Return the [X, Y] coordinate for the center point of the cell that contains the specified text.  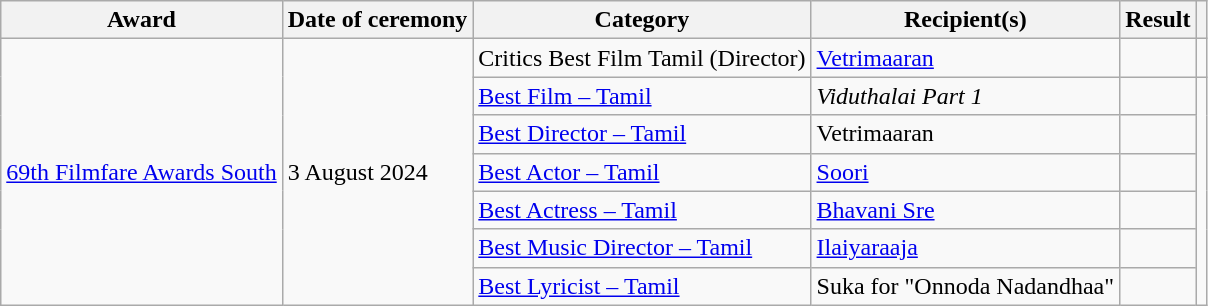
Best Music Director – Tamil [642, 248]
Best Actor – Tamil [642, 172]
Best Lyricist – Tamil [642, 286]
Viduthalai Part 1 [966, 96]
69th Filmfare Awards South [142, 172]
Recipient(s) [966, 20]
Bhavani Sre [966, 210]
3 August 2024 [378, 172]
Award [142, 20]
Critics Best Film Tamil (Director) [642, 58]
Result [1158, 20]
Suka for "Onnoda Nadandhaa" [966, 286]
Date of ceremony [378, 20]
Best Actress – Tamil [642, 210]
Best Film – Tamil [642, 96]
Best Director – Tamil [642, 134]
Ilaiyaraaja [966, 248]
Soori [966, 172]
Category [642, 20]
